Identify which cell holds the provided text, then report its [X, Y] central coordinate. 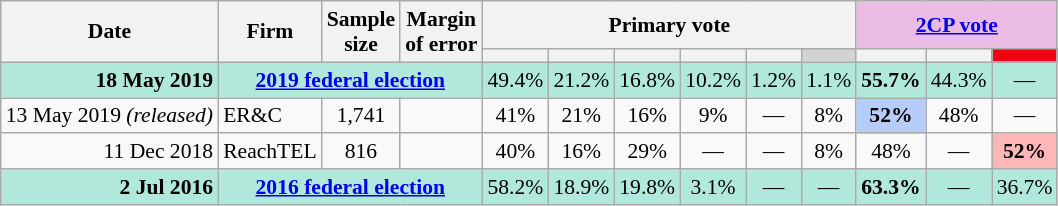
55.7% [890, 80]
9% [713, 116]
36.7% [1025, 187]
16.8% [647, 80]
3.1% [713, 187]
Firm [270, 32]
Samplesize [361, 32]
29% [647, 152]
ReachTEL [270, 152]
58.2% [515, 187]
11 Dec 2018 [110, 152]
1,741 [361, 116]
1.1% [828, 80]
41% [515, 116]
40% [515, 152]
18.9% [581, 187]
816 [361, 152]
10.2% [713, 80]
21% [581, 116]
13 May 2019 (released) [110, 116]
19.8% [647, 187]
ER&C [270, 116]
49.4% [515, 80]
Primary vote [669, 25]
Marginof error [441, 32]
21.2% [581, 80]
44.3% [959, 80]
18 May 2019 [110, 80]
63.3% [890, 187]
2CP vote [956, 25]
1.2% [774, 80]
Date [110, 32]
2016 federal election [350, 187]
2 Jul 2016 [110, 187]
2019 federal election [350, 80]
